Scan for the cell matching the given text and deliver its [X, Y] coordinate at center. 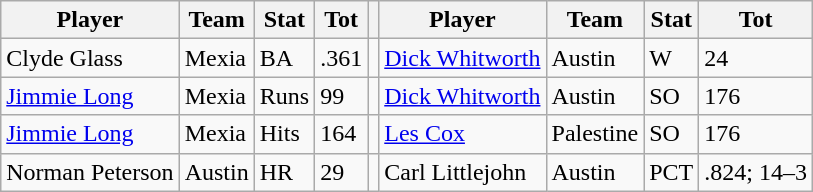
Norman Peterson [90, 172]
PCT [672, 172]
W [672, 58]
Palestine [595, 134]
Clyde Glass [90, 58]
164 [342, 134]
Carl Littlejohn [462, 172]
.361 [342, 58]
HR [284, 172]
.824; 14–3 [756, 172]
Runs [284, 96]
99 [342, 96]
29 [342, 172]
Hits [284, 134]
BA [284, 58]
Les Cox [462, 134]
24 [756, 58]
